Determine the (x, y) coordinate at the center of the cell enclosing the given text.  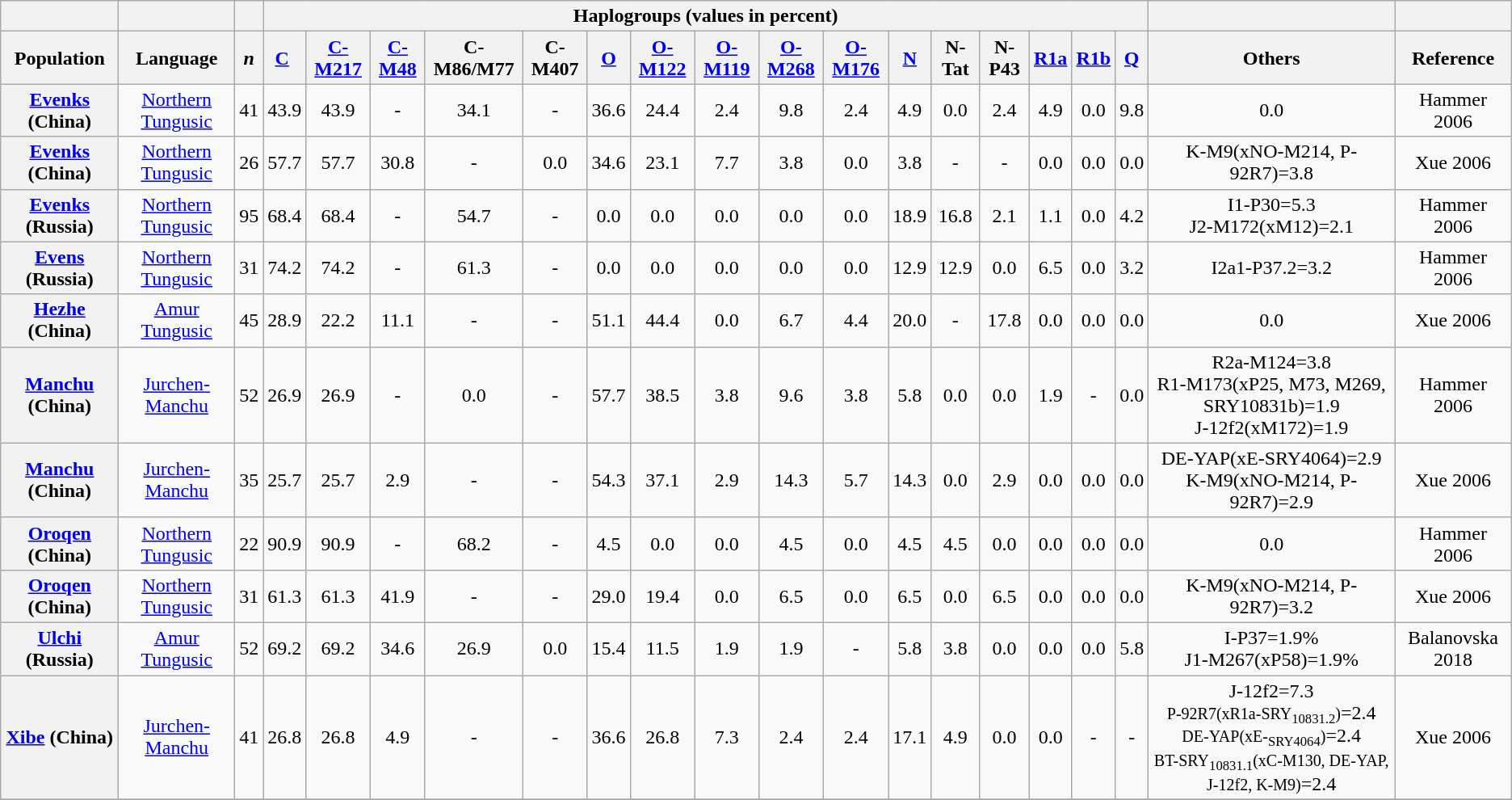
17.1 (909, 738)
5.7 (856, 480)
O-M122 (662, 58)
24.4 (662, 110)
4.2 (1132, 215)
I-P37=1.9%J1-M267(xP58)=1.9% (1271, 648)
4.4 (856, 320)
Balanovska 2018 (1454, 648)
37.1 (662, 480)
Population (60, 58)
Language (177, 58)
O (609, 58)
20.0 (909, 320)
18.9 (909, 215)
30.8 (397, 163)
Hezhe (China) (60, 320)
Q (1132, 58)
Evenks (Russia) (60, 215)
C-M48 (397, 58)
7.7 (727, 163)
11.1 (397, 320)
95 (249, 215)
38.5 (662, 394)
7.3 (727, 738)
R1b (1094, 58)
K-M9(xNO-M214, P-92R7)=3.2 (1271, 596)
n (249, 58)
Ulchi (Russia) (60, 648)
J-12f2=7.3P-92R7(xR1a-SRY10831.2)=2.4DE-YAP(xE-SRY4064)=2.4BT-SRY10831.1(xC-M130, DE-YAP, J-12f2, K-M9)=2.4 (1271, 738)
35 (249, 480)
34.1 (473, 110)
17.8 (1005, 320)
22.2 (338, 320)
C-M407 (555, 58)
41.9 (397, 596)
1.1 (1050, 215)
54.7 (473, 215)
Reference (1454, 58)
N-P43 (1005, 58)
44.4 (662, 320)
K-M9(xNO-M214, P-92R7)=3.8 (1271, 163)
3.2 (1132, 268)
C-M217 (338, 58)
16.8 (955, 215)
54.3 (609, 480)
9.6 (791, 394)
DE-YAP(xE-SRY4064)=2.9K-M9(xNO-M214, P-92R7)=2.9 (1271, 480)
28.9 (284, 320)
R2a-M124=3.8R1-M173(xP25, M73, M269, SRY10831b)=1.9J-12f2(xM172)=1.9 (1271, 394)
6.7 (791, 320)
C (284, 58)
Others (1271, 58)
O-M176 (856, 58)
I2a1-P37.2=3.2 (1271, 268)
Xibe (China) (60, 738)
O-M119 (727, 58)
N-Tat (955, 58)
C-M86/M77 (473, 58)
51.1 (609, 320)
23.1 (662, 163)
Haplogroups (values in percent) (706, 16)
26 (249, 163)
22 (249, 543)
11.5 (662, 648)
45 (249, 320)
I1-P30=5.3J2-M172(xM12)=2.1 (1271, 215)
O-M268 (791, 58)
19.4 (662, 596)
Evens (Russia) (60, 268)
15.4 (609, 648)
29.0 (609, 596)
R1a (1050, 58)
N (909, 58)
68.2 (473, 543)
2.1 (1005, 215)
